From the cell containing the given text, extract its center point as (x, y) coordinate. 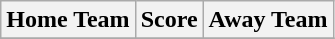
Home Team (68, 20)
Score (169, 20)
Away Team (268, 20)
